Determine the [X, Y] coordinate at the center of the cell enclosing the given text.  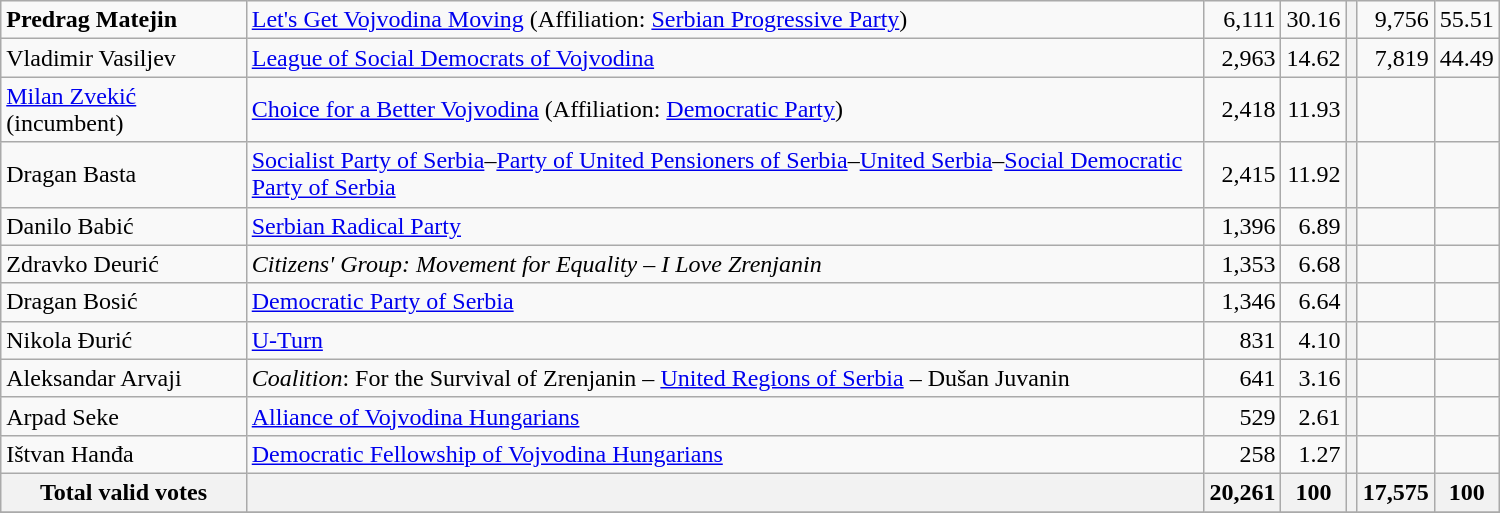
20,261 [1242, 492]
Democratic Fellowship of Vojvodina Hungarians [725, 454]
17,575 [1396, 492]
Aleksandar Arvaji [124, 378]
831 [1242, 340]
Let's Get Vojvodina Moving (Affiliation: Serbian Progressive Party) [725, 20]
258 [1242, 454]
Milan Zvekić (incumbent) [124, 110]
1,346 [1242, 302]
4.10 [1314, 340]
Zdravko Deurić [124, 264]
55.51 [1466, 20]
Democratic Party of Serbia [725, 302]
Coalition: For the Survival of Zrenjanin – United Regions of Serbia – Dušan Juvanin [725, 378]
6,111 [1242, 20]
1.27 [1314, 454]
1,396 [1242, 226]
Nikola Đurić [124, 340]
Citizens' Group: Movement for Equality – I Love Zrenjanin [725, 264]
7,819 [1396, 58]
Danilo Babić [124, 226]
44.49 [1466, 58]
Socialist Party of Serbia–Party of United Pensioners of Serbia–United Serbia–Social Democratic Party of Serbia [725, 174]
6.89 [1314, 226]
11.93 [1314, 110]
Vladimir Vasiljev [124, 58]
Predrag Matejin [124, 20]
Dragan Bosić [124, 302]
2,963 [1242, 58]
30.16 [1314, 20]
1,353 [1242, 264]
League of Social Democrats of Vojvodina [725, 58]
2,418 [1242, 110]
Arpad Seke [124, 416]
Ištvan Hanđa [124, 454]
14.62 [1314, 58]
2,415 [1242, 174]
U-Turn [725, 340]
Alliance of Vojvodina Hungarians [725, 416]
6.64 [1314, 302]
6.68 [1314, 264]
2.61 [1314, 416]
Total valid votes [124, 492]
Dragan Basta [124, 174]
529 [1242, 416]
11.92 [1314, 174]
Serbian Radical Party [725, 226]
3.16 [1314, 378]
Choice for a Better Vojvodina (Affiliation: Democratic Party) [725, 110]
641 [1242, 378]
9,756 [1396, 20]
